Return [x, y] of the center of cell containing provided text 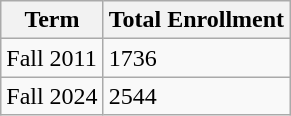
2544 [196, 96]
1736 [196, 58]
Fall 2011 [52, 58]
Term [52, 20]
Total Enrollment [196, 20]
Fall 2024 [52, 96]
